For the text-containing cell, return its midpoint in (X, Y) coordinate format. 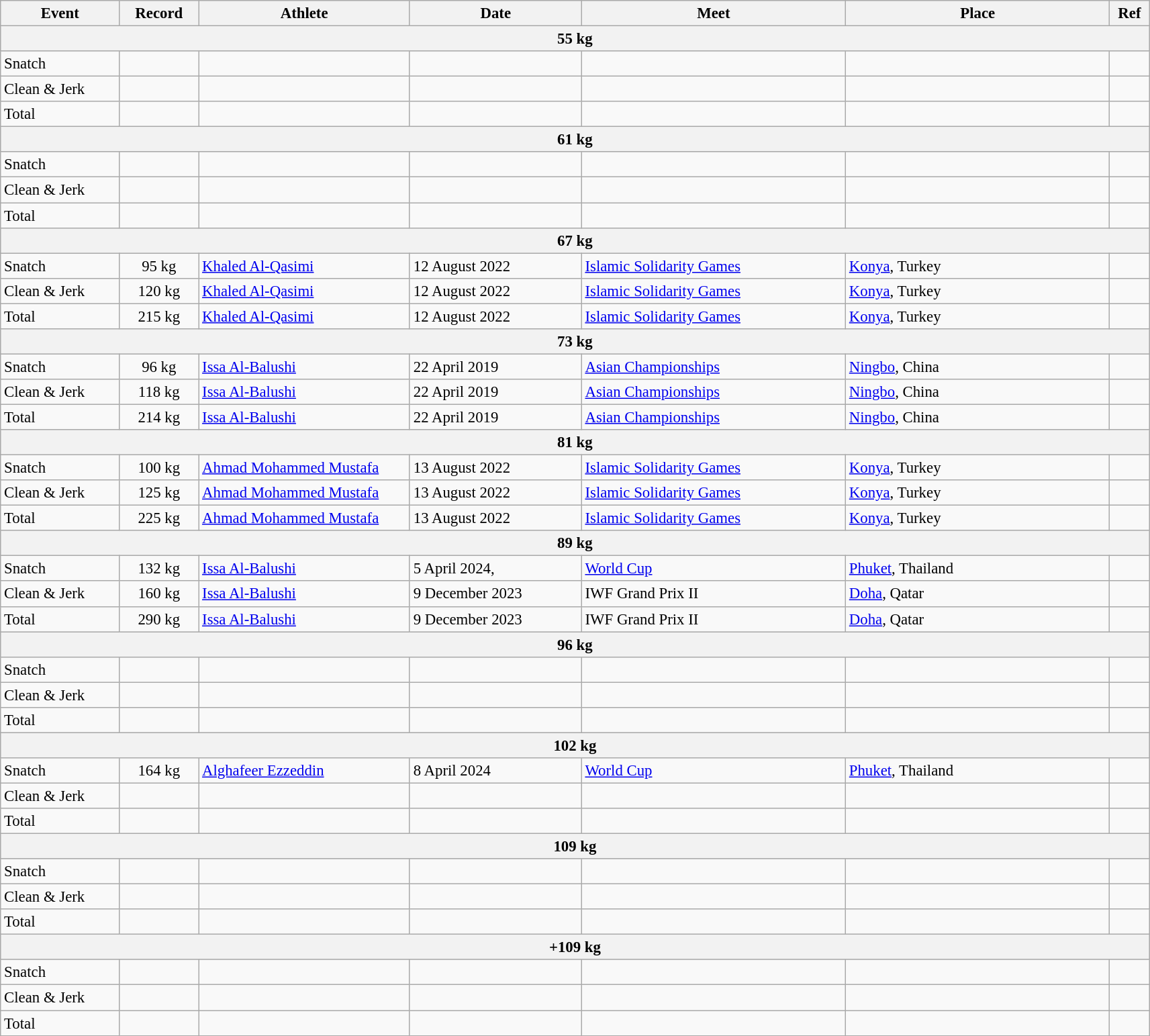
214 kg (159, 417)
73 kg (575, 342)
8 April 2024 (495, 771)
100 kg (159, 468)
109 kg (575, 847)
Event (60, 13)
55 kg (575, 39)
225 kg (159, 518)
5 April 2024, (495, 569)
Record (159, 13)
89 kg (575, 543)
Meet (713, 13)
Alghafeer Ezzeddin (305, 771)
125 kg (159, 493)
Date (495, 13)
95 kg (159, 266)
61 kg (575, 140)
102 kg (575, 745)
215 kg (159, 316)
132 kg (159, 569)
Place (977, 13)
Ref (1129, 13)
81 kg (575, 442)
290 kg (159, 619)
Athlete (305, 13)
164 kg (159, 771)
67 kg (575, 240)
+109 kg (575, 947)
160 kg (159, 594)
120 kg (159, 291)
118 kg (159, 392)
